From the cell containing the given text, extract its center point as (X, Y) coordinate. 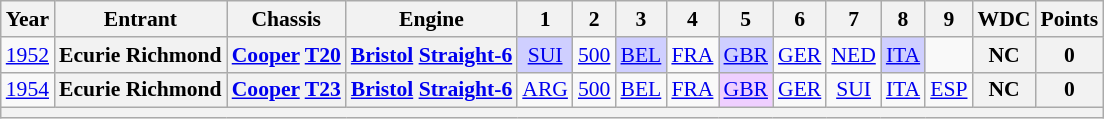
NED (853, 55)
ARG (545, 90)
Year (28, 19)
3 (640, 19)
7 (853, 19)
1954 (28, 90)
2 (594, 19)
Points (1069, 19)
Cooper T20 (286, 55)
8 (903, 19)
Chassis (286, 19)
Cooper T23 (286, 90)
5 (746, 19)
9 (948, 19)
WDC (1004, 19)
6 (800, 19)
1 (545, 19)
1952 (28, 55)
Engine (432, 19)
4 (692, 19)
Entrant (140, 19)
ESP (948, 90)
